Detect which cell encompasses the target text, then output its [X, Y] center coordinate. 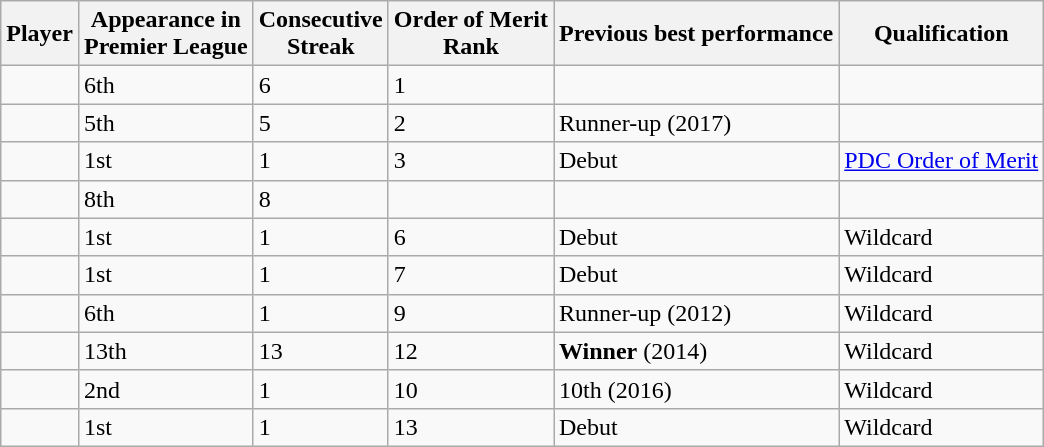
PDC Order of Merit [942, 161]
2 [470, 123]
9 [470, 313]
Previous best performance [696, 34]
Runner-up (2012) [696, 313]
8th [166, 199]
13th [166, 351]
ConsecutiveStreak [320, 34]
5 [320, 123]
Winner (2014) [696, 351]
Appearance inPremier League [166, 34]
Runner-up (2017) [696, 123]
10 [470, 389]
8 [320, 199]
2nd [166, 389]
5th [166, 123]
7 [470, 275]
Order of MeritRank [470, 34]
12 [470, 351]
Qualification [942, 34]
10th (2016) [696, 389]
Player [40, 34]
3 [470, 161]
